Return [x, y] of the center of cell containing provided text 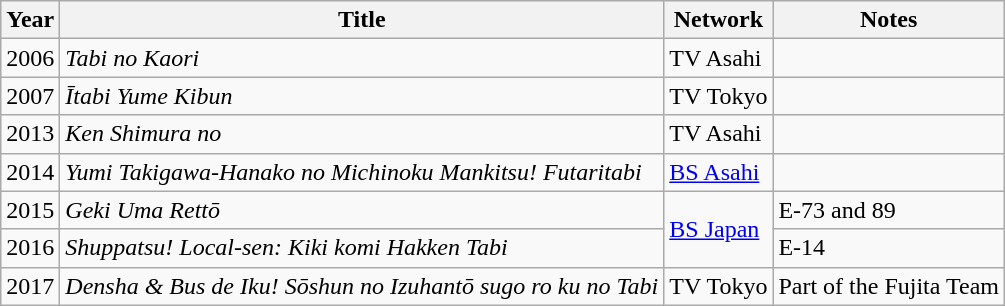
2016 [30, 248]
Shuppatsu! Local-sen: Kiki komi Hakken Tabi [362, 248]
2015 [30, 210]
Title [362, 20]
2006 [30, 58]
Year [30, 20]
BS Asahi [718, 172]
Yumi Takigawa-Hanako no Michinoku Mankitsu! Futaritabi [362, 172]
Part of the Fujita Team [889, 286]
Notes [889, 20]
Geki Uma Rettō [362, 210]
2013 [30, 134]
E-14 [889, 248]
BS Japan [718, 229]
2017 [30, 286]
Ītabi Yume Kibun [362, 96]
Tabi no Kaori [362, 58]
Densha & Bus de Iku! Sōshun no Izuhantō sugo ro ku no Tabi [362, 286]
2007 [30, 96]
2014 [30, 172]
Ken Shimura no [362, 134]
E-73 and 89 [889, 210]
Network [718, 20]
